Pinpoint the cell where the given text exists, returning its (X, Y) midpoint coordinate. 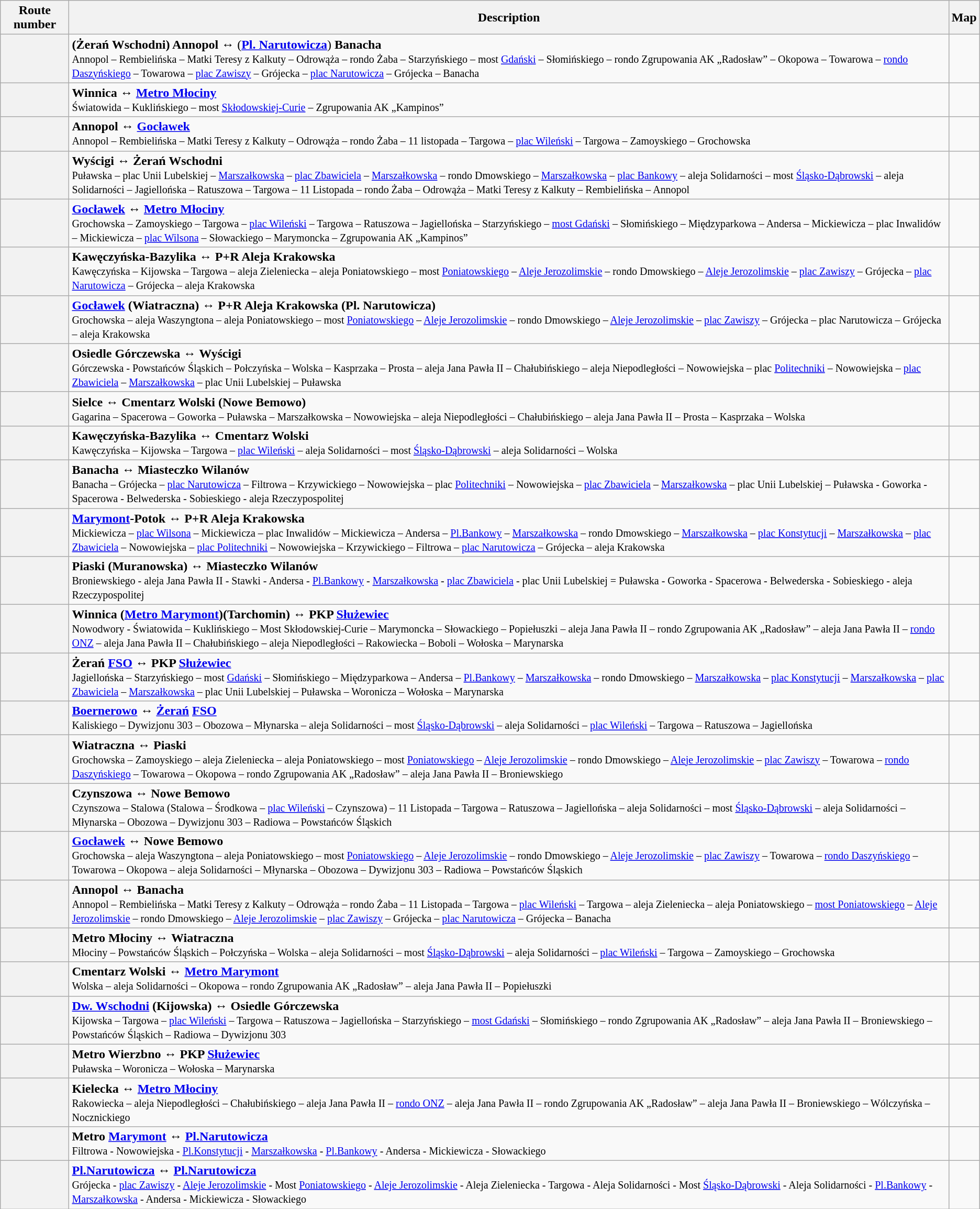
Description (509, 18)
Winnica ↔ Metro MłocinyŚwiatowida – Kuklińskiego – most Skłodowskiej-Curie – Zgrupowania AK „Kampinos” (509, 99)
Map (964, 18)
Route number (35, 18)
Metro Marymont ↔ Pl.NarutowiczaFiltrowa - Nowowiejska - Pl.Konstytucji - Marszałkowska - Pl.Bankowy - Andersa - Mickiewicza - Słowackiego (509, 1144)
Metro Wierzbno ↔ PKP SłużewiecPuławska – Woronicza – Wołoska – Marynarska (509, 1061)
Cmentarz Wolski ↔ Metro MarymontWolska – aleja Solidarności – Okopowa – rondo Zgrupowania AK „Radosław” – aleja Jana Pawła II – Popiełuszki (509, 979)
